Output the (X, Y) coordinate of the center of the cell containing the given text.  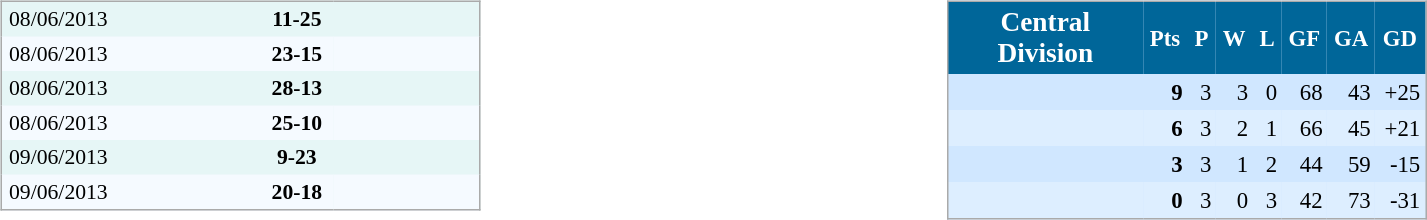
45 (1351, 128)
+21 (1400, 128)
25-10 (296, 123)
Central Division (1045, 38)
W (1234, 38)
Pts (1165, 38)
GF (1305, 38)
28-13 (296, 88)
L (1268, 38)
68 (1305, 92)
73 (1351, 200)
44 (1305, 164)
9-23 (296, 157)
66 (1305, 128)
P (1202, 38)
23-15 (296, 53)
42 (1305, 200)
+25 (1400, 92)
43 (1351, 92)
GA (1351, 38)
20-18 (296, 192)
GD (1400, 38)
-15 (1400, 164)
-31 (1400, 200)
11-25 (296, 18)
59 (1351, 164)
9 (1165, 92)
6 (1165, 128)
